Capture the cell that displays the provided text and extract its [x, y] central coordinate. 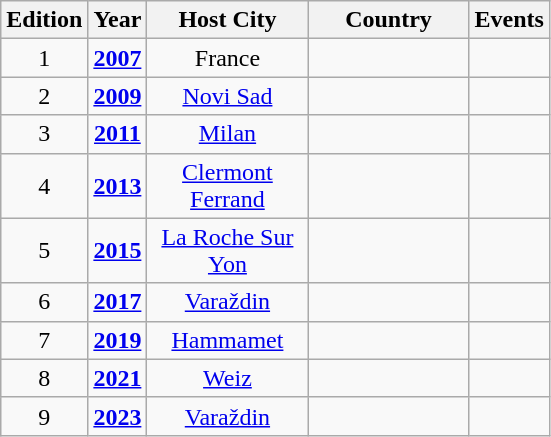
6 [44, 302]
La Roche Sur Yon [228, 250]
7 [44, 340]
2017 [118, 302]
2023 [118, 416]
Hammamet [228, 340]
8 [44, 378]
9 [44, 416]
Country [388, 20]
Host City [228, 20]
4 [44, 186]
Events [509, 20]
Clermont Ferrand [228, 186]
2019 [118, 340]
2011 [118, 134]
5 [44, 250]
1 [44, 58]
2 [44, 96]
Milan [228, 134]
2013 [118, 186]
2009 [118, 96]
France [228, 58]
2015 [118, 250]
3 [44, 134]
Novi Sad [228, 96]
Weiz [228, 378]
Edition [44, 20]
2021 [118, 378]
Year [118, 20]
2007 [118, 58]
